Search for the cell housing the specified text and yield its [X, Y] center coordinate. 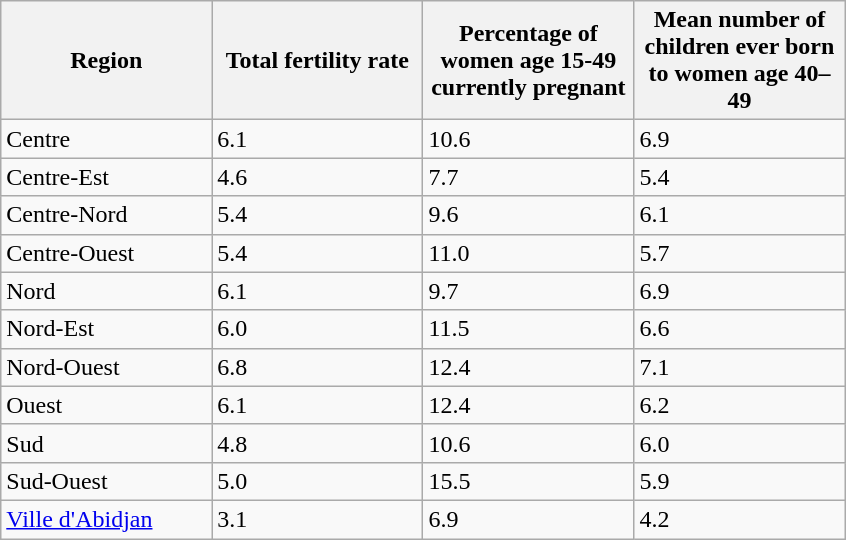
5.9 [740, 481]
Centre-Ouest [106, 253]
Centre-Est [106, 177]
4.6 [318, 177]
4.8 [318, 443]
Mean number of children ever born to women age 40–49 [740, 60]
Total fertility rate [318, 60]
15.5 [528, 481]
Ouest [106, 405]
Nord-Ouest [106, 367]
9.7 [528, 291]
3.1 [318, 519]
Centre [106, 139]
Sud-Ouest [106, 481]
6.2 [740, 405]
Sud [106, 443]
Nord [106, 291]
6.6 [740, 329]
Region [106, 60]
11.0 [528, 253]
5.7 [740, 253]
Nord-Est [106, 329]
7.1 [740, 367]
Percentage of women age 15-49 currently pregnant [528, 60]
Centre-Nord [106, 215]
4.2 [740, 519]
6.8 [318, 367]
9.6 [528, 215]
11.5 [528, 329]
Ville d'Abidjan [106, 519]
5.0 [318, 481]
7.7 [528, 177]
